Find where the given text appears and provide that cell's center as [x, y] coordinate. 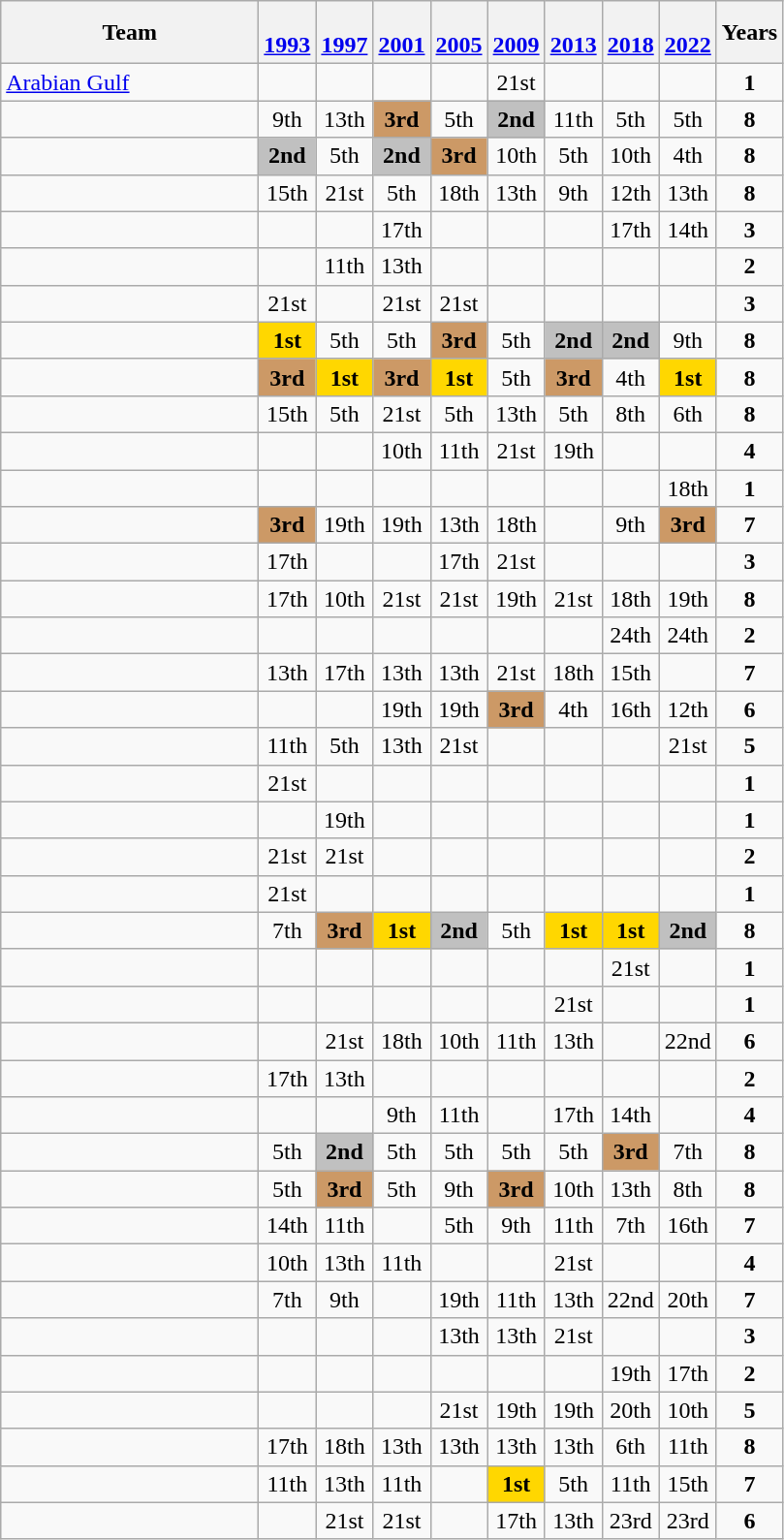
2013 [574, 33]
1997 [345, 33]
2009 [516, 33]
2005 [459, 33]
2018 [630, 33]
2022 [688, 33]
Years [749, 33]
Team [130, 33]
Arabian Gulf [130, 82]
1993 [287, 33]
2001 [401, 33]
